Extract the (X, Y) coordinate from the center of the cell holding the provided text.  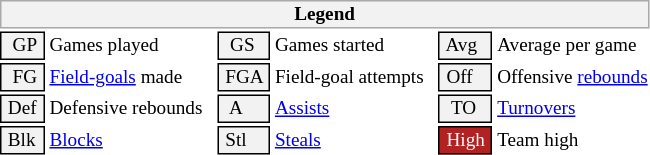
Blocks (131, 140)
Offensive rebounds (573, 77)
Field-goal attempts (354, 77)
Games started (354, 46)
Avg (466, 46)
Team high (573, 140)
Games played (131, 46)
A (244, 108)
Legend (324, 14)
GS (244, 46)
TO (466, 108)
High (466, 140)
Turnovers (573, 108)
Off (466, 77)
Field-goals made (131, 77)
FG (22, 77)
Blk (22, 140)
Def (22, 108)
Average per game (573, 46)
Defensive rebounds (131, 108)
Stl (244, 140)
FGA (244, 77)
Assists (354, 108)
GP (22, 46)
Steals (354, 140)
